Detect which cell encompasses the target text, then output its [X, Y] center coordinate. 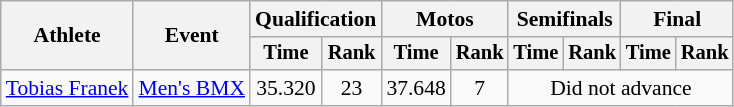
23 [352, 88]
Final [677, 19]
Tobias Franek [68, 88]
7 [480, 88]
Motos [444, 19]
Qualification [316, 19]
Semifinals [564, 19]
Men's BMX [192, 88]
35.320 [286, 88]
Did not advance [620, 88]
37.648 [416, 88]
Event [192, 36]
Athlete [68, 36]
